From the cell containing the given text, extract its center point as [X, Y] coordinate. 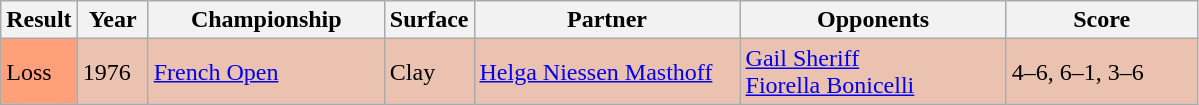
Surface [429, 20]
Helga Niessen Masthoff [607, 72]
Clay [429, 72]
Result [39, 20]
Loss [39, 72]
1976 [112, 72]
Year [112, 20]
Score [1102, 20]
4–6, 6–1, 3–6 [1102, 72]
Championship [266, 20]
Gail Sheriff Fiorella Bonicelli [873, 72]
French Open [266, 72]
Opponents [873, 20]
Partner [607, 20]
